Identify which cell holds the provided text, then report its (X, Y) central coordinate. 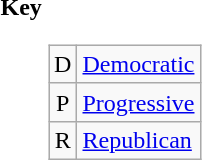
Progressive (138, 102)
Republican (138, 140)
D (63, 64)
P (63, 102)
R (63, 140)
Democratic (138, 64)
